Determine the [x, y] coordinate at the center of the cell enclosing the given text.  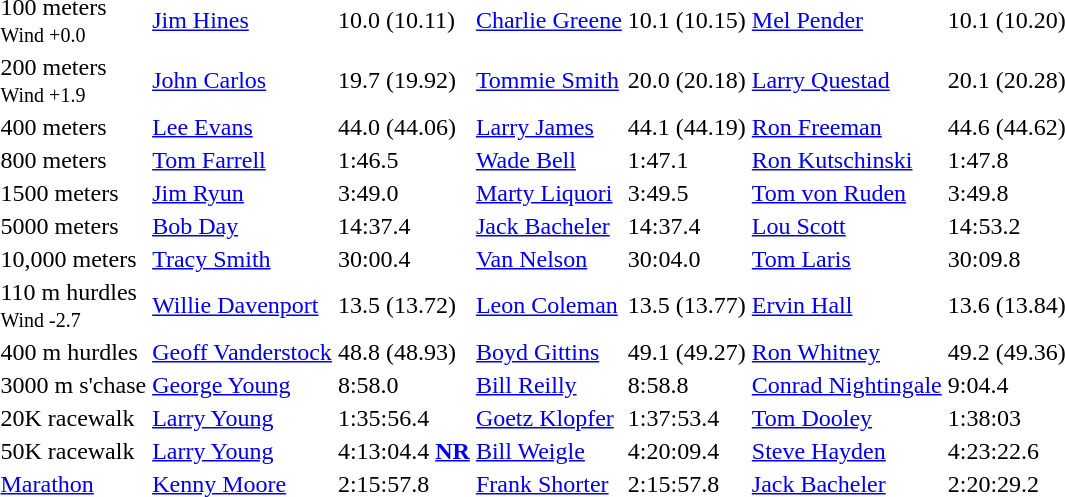
Tom Farrell [242, 160]
Wade Bell [548, 160]
Tracy Smith [242, 259]
Tom Laris [846, 259]
Leon Coleman [548, 306]
48.8 (48.93) [404, 352]
3:49.0 [404, 193]
Ron Freeman [846, 127]
Marty Liquori [548, 193]
1:35:56.4 [404, 418]
49.1 (49.27) [686, 352]
Steve Hayden [846, 451]
13.5 (13.72) [404, 306]
30:04.0 [686, 259]
1:46.5 [404, 160]
Larry Questad [846, 80]
4:13:04.4 NR [404, 451]
1:47.1 [686, 160]
Tom von Ruden [846, 193]
Bill Reilly [548, 385]
Boyd Gittins [548, 352]
Ron Kutschinski [846, 160]
Tom Dooley [846, 418]
Jack Bacheler [548, 226]
Geoff Vanderstock [242, 352]
Ron Whitney [846, 352]
Goetz Klopfer [548, 418]
Willie Davenport [242, 306]
Jim Ryun [242, 193]
44.0 (44.06) [404, 127]
3:49.5 [686, 193]
8:58.8 [686, 385]
4:20:09.4 [686, 451]
George Young [242, 385]
Conrad Nightingale [846, 385]
Lee Evans [242, 127]
13.5 (13.77) [686, 306]
Bob Day [242, 226]
Bill Weigle [548, 451]
Tommie Smith [548, 80]
1:37:53.4 [686, 418]
44.1 (44.19) [686, 127]
19.7 (19.92) [404, 80]
20.0 (20.18) [686, 80]
Larry James [548, 127]
Lou Scott [846, 226]
8:58.0 [404, 385]
John Carlos [242, 80]
Ervin Hall [846, 306]
Van Nelson [548, 259]
30:00.4 [404, 259]
